Return [x, y] of the center of cell containing provided text 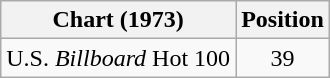
Position [283, 20]
39 [283, 58]
Chart (1973) [118, 20]
U.S. Billboard Hot 100 [118, 58]
